Locate the cell with the specified text and output its [X, Y] center coordinate. 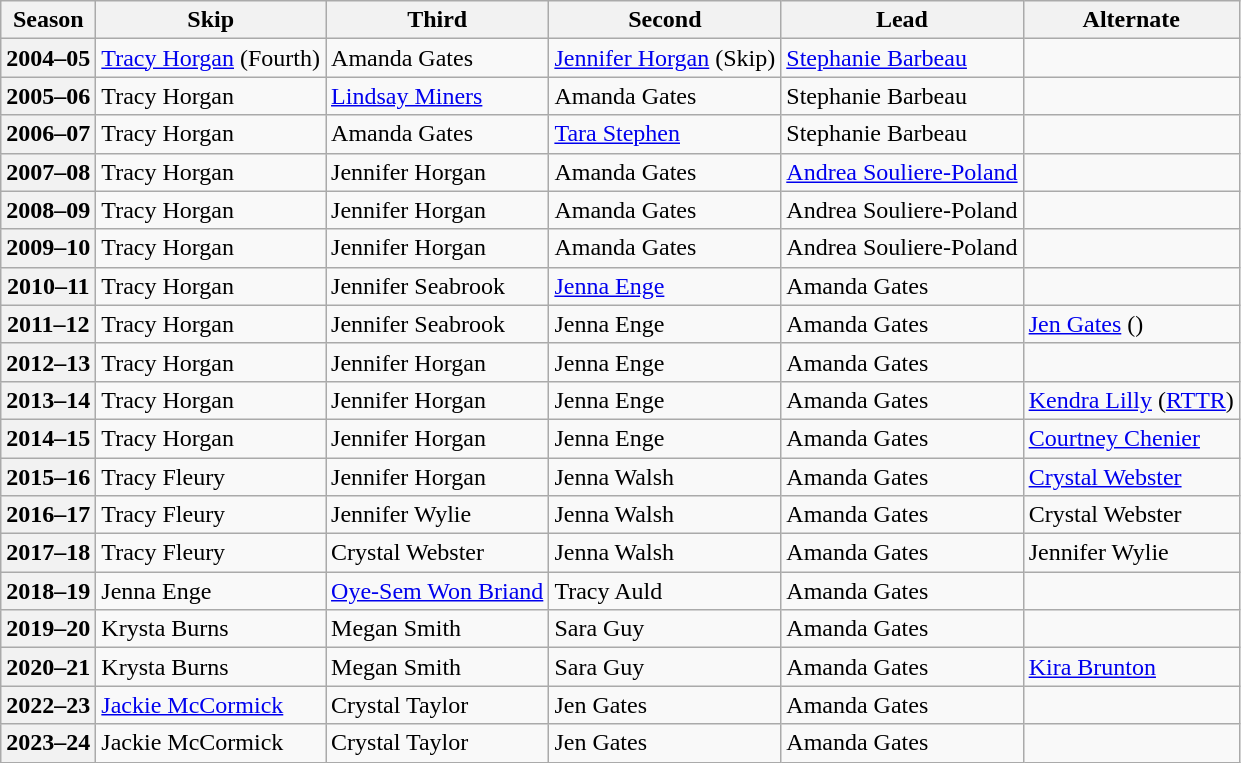
Second [665, 20]
Lindsay Miners [438, 96]
2022–23 [48, 705]
Third [438, 20]
2010–11 [48, 286]
2011–12 [48, 324]
Jen Gates () [1131, 324]
2013–14 [48, 400]
2015–16 [48, 477]
2020–21 [48, 667]
Tracy Auld [665, 591]
2006–07 [48, 134]
2008–09 [48, 210]
Jennifer Horgan (Skip) [665, 58]
Lead [902, 20]
Oye-Sem Won Briand [438, 591]
2012–13 [48, 362]
Courtney Chenier [1131, 438]
2014–15 [48, 438]
2023–24 [48, 743]
2018–19 [48, 591]
Kira Brunton [1131, 667]
Kendra Lilly (RTTR) [1131, 400]
Season [48, 20]
Tara Stephen [665, 134]
2005–06 [48, 96]
Tracy Horgan (Fourth) [211, 58]
2016–17 [48, 515]
2019–20 [48, 629]
Alternate [1131, 20]
2009–10 [48, 248]
2007–08 [48, 172]
2004–05 [48, 58]
Skip [211, 20]
2017–18 [48, 553]
